Capture the cell that displays the provided text and extract its [X, Y] central coordinate. 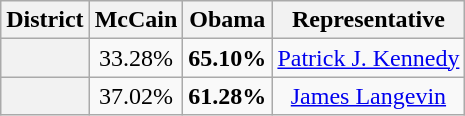
65.10% [228, 58]
33.28% [136, 58]
District [45, 20]
James Langevin [368, 96]
McCain [136, 20]
Patrick J. Kennedy [368, 58]
Obama [228, 20]
Representative [368, 20]
61.28% [228, 96]
37.02% [136, 96]
